Output the [X, Y] coordinate of the center of the cell containing the given text.  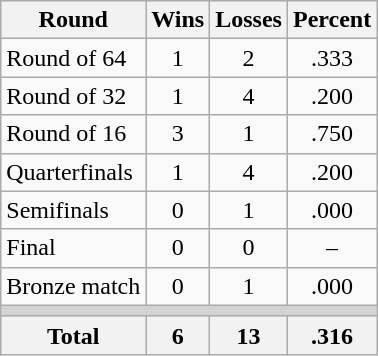
Round of 64 [74, 58]
Losses [249, 20]
Quarterfinals [74, 172]
13 [249, 335]
– [332, 248]
6 [178, 335]
Round of 32 [74, 96]
Bronze match [74, 286]
.316 [332, 335]
Total [74, 335]
.333 [332, 58]
Semifinals [74, 210]
Percent [332, 20]
Wins [178, 20]
Round [74, 20]
.750 [332, 134]
3 [178, 134]
Round of 16 [74, 134]
2 [249, 58]
Final [74, 248]
